Provide the (X, Y) coordinate of the cell's center where the given text is located.  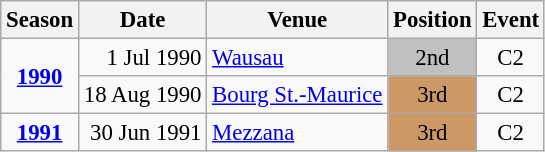
Date (142, 20)
Venue (298, 20)
Bourg St.-Maurice (298, 95)
Position (432, 20)
2nd (432, 58)
30 Jun 1991 (142, 133)
Mezzana (298, 133)
18 Aug 1990 (142, 95)
1990 (40, 76)
1 Jul 1990 (142, 58)
Season (40, 20)
1991 (40, 133)
Event (511, 20)
Wausau (298, 58)
